Determine the (x, y) coordinate at the center of the cell enclosing the given text.  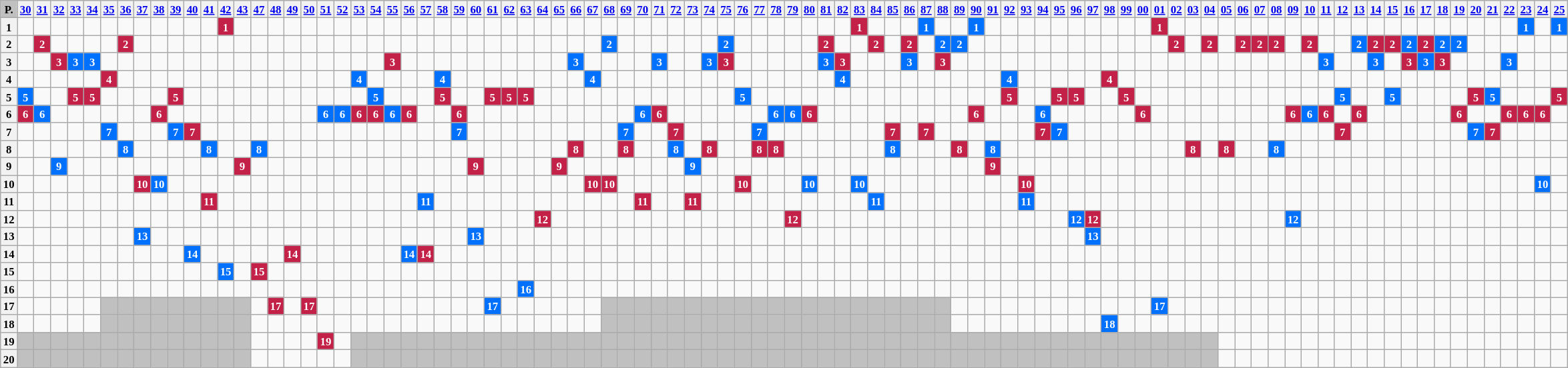
40 (192, 9)
61 (493, 9)
93 (1027, 9)
P. (9, 9)
86 (909, 9)
71 (660, 9)
39 (176, 9)
98 (1109, 9)
99 (1127, 9)
77 (760, 9)
52 (342, 9)
75 (726, 9)
48 (275, 9)
07 (1260, 9)
92 (1009, 9)
51 (326, 9)
23 (1526, 9)
74 (709, 9)
08 (1276, 9)
25 (1559, 9)
96 (1076, 9)
33 (76, 9)
31 (43, 9)
57 (426, 9)
80 (809, 9)
78 (776, 9)
70 (642, 9)
04 (1210, 9)
35 (109, 9)
89 (960, 9)
81 (826, 9)
54 (375, 9)
58 (442, 9)
62 (509, 9)
83 (860, 9)
88 (943, 9)
85 (893, 9)
47 (259, 9)
05 (1227, 9)
21 (1493, 9)
97 (1093, 9)
02 (1176, 9)
56 (409, 9)
63 (526, 9)
79 (793, 9)
00 (1143, 9)
06 (1243, 9)
49 (292, 9)
03 (1194, 9)
37 (143, 9)
91 (993, 9)
50 (308, 9)
66 (575, 9)
94 (1043, 9)
73 (693, 9)
76 (742, 9)
55 (393, 9)
41 (210, 9)
09 (1294, 9)
95 (1060, 9)
38 (159, 9)
82 (842, 9)
69 (626, 9)
01 (1160, 9)
43 (243, 9)
60 (475, 9)
87 (927, 9)
65 (559, 9)
32 (59, 9)
90 (976, 9)
24 (1542, 9)
84 (876, 9)
59 (459, 9)
34 (92, 9)
36 (125, 9)
53 (359, 9)
30 (25, 9)
67 (593, 9)
22 (1509, 9)
64 (542, 9)
42 (226, 9)
68 (609, 9)
72 (676, 9)
